Pinpoint the cell where the given text exists, returning its [X, Y] midpoint coordinate. 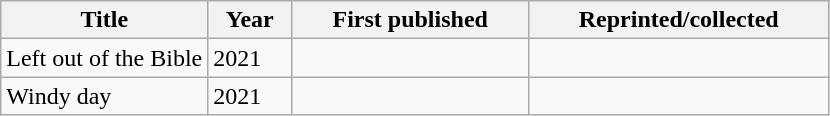
First published [410, 20]
Title [104, 20]
Year [250, 20]
Left out of the Bible [104, 58]
Windy day [104, 96]
Reprinted/collected [679, 20]
